Search for the cell housing the specified text and yield its [x, y] center coordinate. 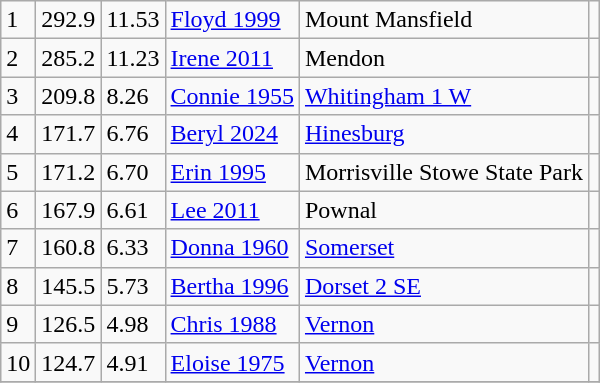
6.61 [133, 210]
Mount Mansfield [444, 20]
124.7 [68, 362]
4.91 [133, 362]
167.9 [68, 210]
7 [18, 248]
Irene 2011 [232, 58]
171.2 [68, 172]
Pownal [444, 210]
209.8 [68, 96]
3 [18, 96]
Connie 1955 [232, 96]
4.98 [133, 324]
Whitingham 1 W [444, 96]
171.7 [68, 134]
5 [18, 172]
11.53 [133, 20]
292.9 [68, 20]
Lee 2011 [232, 210]
Chris 1988 [232, 324]
126.5 [68, 324]
5.73 [133, 286]
Erin 1995 [232, 172]
Donna 1960 [232, 248]
Beryl 2024 [232, 134]
Dorset 2 SE [444, 286]
8.26 [133, 96]
160.8 [68, 248]
Bertha 1996 [232, 286]
4 [18, 134]
6.76 [133, 134]
Somerset [444, 248]
285.2 [68, 58]
10 [18, 362]
6.33 [133, 248]
Mendon [444, 58]
6.70 [133, 172]
2 [18, 58]
Floyd 1999 [232, 20]
Morrisville Stowe State Park [444, 172]
9 [18, 324]
6 [18, 210]
1 [18, 20]
Eloise 1975 [232, 362]
11.23 [133, 58]
145.5 [68, 286]
Hinesburg [444, 134]
8 [18, 286]
